Identify which cell holds the provided text, then report its (X, Y) central coordinate. 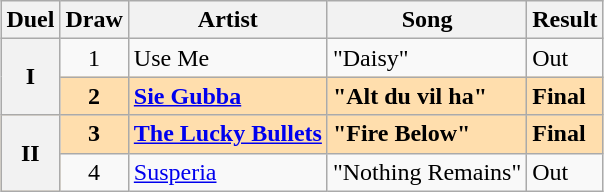
Song (426, 20)
"Daisy" (426, 58)
Result (565, 20)
2 (94, 96)
"Fire Below" (426, 134)
Sie Gubba (228, 96)
"Alt du vil ha" (426, 96)
Draw (94, 20)
Susperia (228, 172)
3 (94, 134)
1 (94, 58)
I (30, 77)
Duel (30, 20)
II (30, 153)
4 (94, 172)
Artist (228, 20)
Use Me (228, 58)
"Nothing Remains" (426, 172)
The Lucky Bullets (228, 134)
